Return (x, y) of the center of cell containing provided text 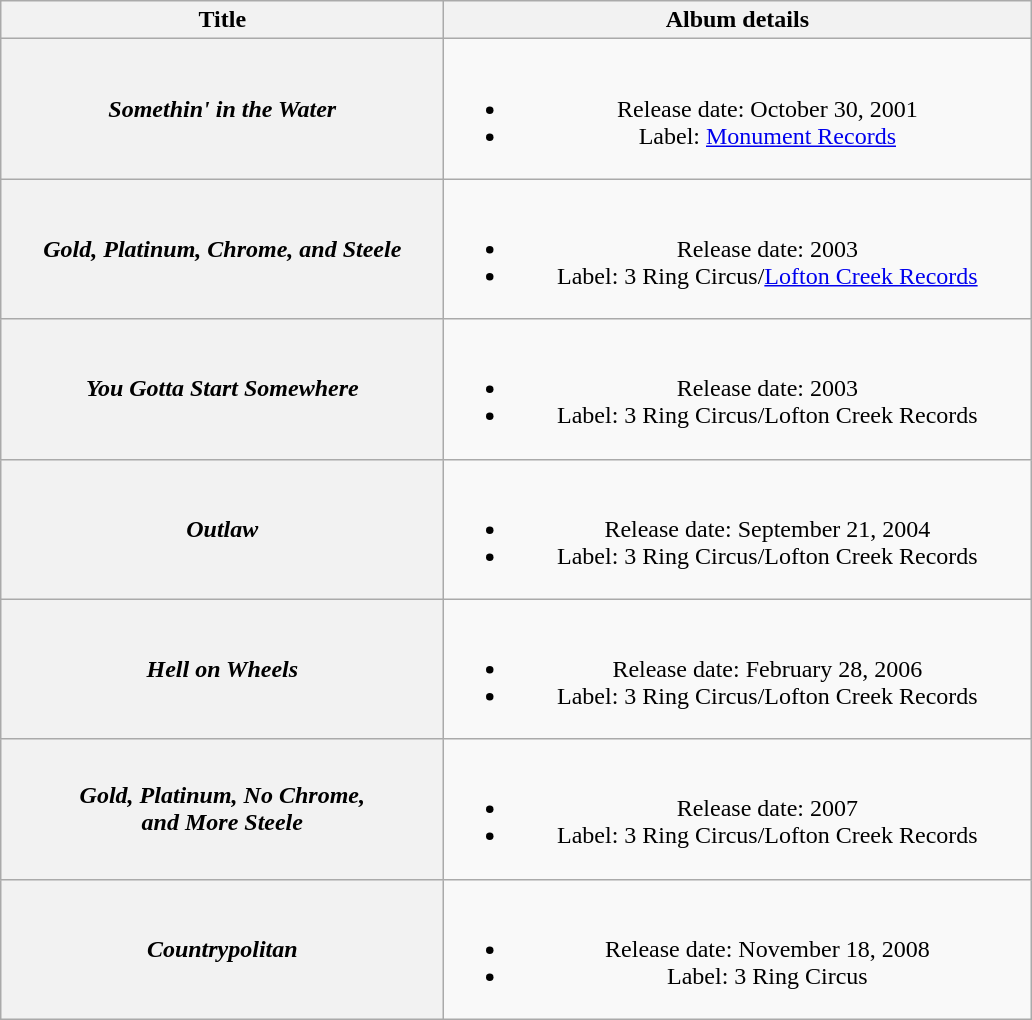
Hell on Wheels (222, 669)
Release date: 2007Label: 3 Ring Circus/Lofton Creek Records (738, 809)
Countrypolitan (222, 949)
You Gotta Start Somewhere (222, 389)
Album details (738, 20)
Release date: February 28, 2006Label: 3 Ring Circus/Lofton Creek Records (738, 669)
Release date: September 21, 2004Label: 3 Ring Circus/Lofton Creek Records (738, 529)
Somethin' in the Water (222, 109)
Release date: October 30, 2001Label: Monument Records (738, 109)
Title (222, 20)
Release date: November 18, 2008Label: 3 Ring Circus (738, 949)
Outlaw (222, 529)
Gold, Platinum, Chrome, and Steele (222, 249)
Gold, Platinum, No Chrome,and More Steele (222, 809)
